Scan for the cell matching the given text and deliver its [X, Y] coordinate at center. 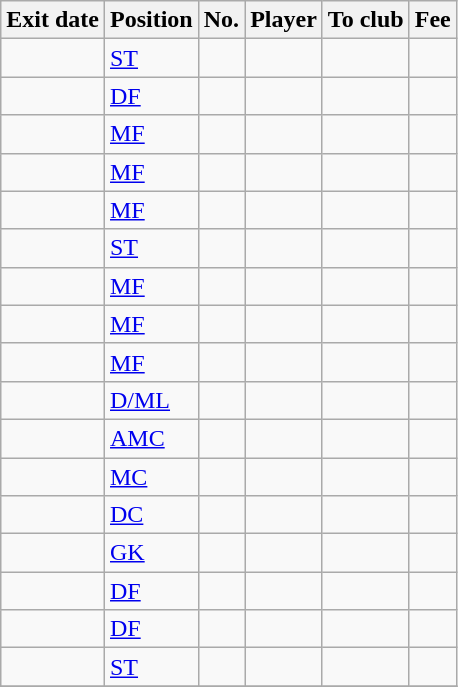
Position [151, 20]
DC [151, 515]
GK [151, 553]
To club [366, 20]
D/ML [151, 400]
Exit date [53, 20]
MC [151, 477]
Fee [432, 20]
Player [284, 20]
No. [221, 20]
AMC [151, 438]
